Identify which cell holds the provided text, then report its (X, Y) central coordinate. 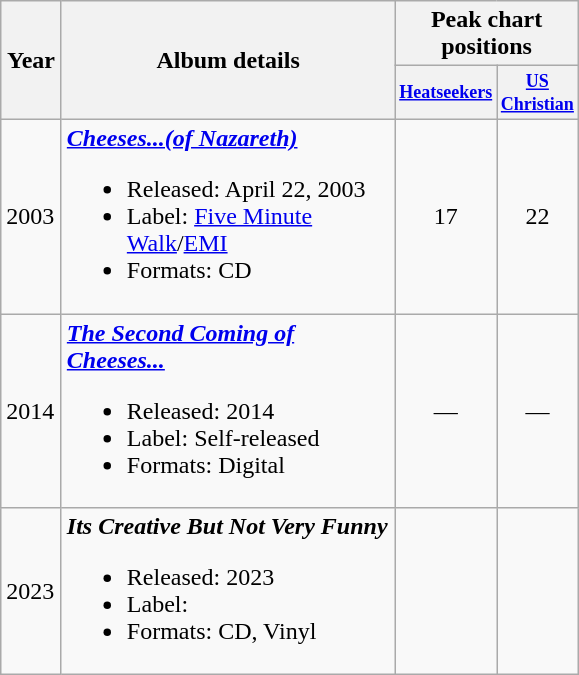
2023 (32, 592)
17 (446, 216)
Album details (228, 60)
Peak chart positions (486, 34)
Cheeses...(of Nazareth)Released: April 22, 2003Label: Five Minute Walk/EMIFormats: CD (228, 216)
Year (32, 60)
US Christian (538, 93)
22 (538, 216)
2003 (32, 216)
The Second Coming of Cheeses...Released: 2014Label: Self-releasedFormats: Digital (228, 411)
2014 (32, 411)
Heatseekers (446, 93)
Its Creative But Not Very FunnyReleased: 2023Label:Formats: CD, Vinyl (228, 592)
